Identify which cell holds the provided text, then report its (x, y) central coordinate. 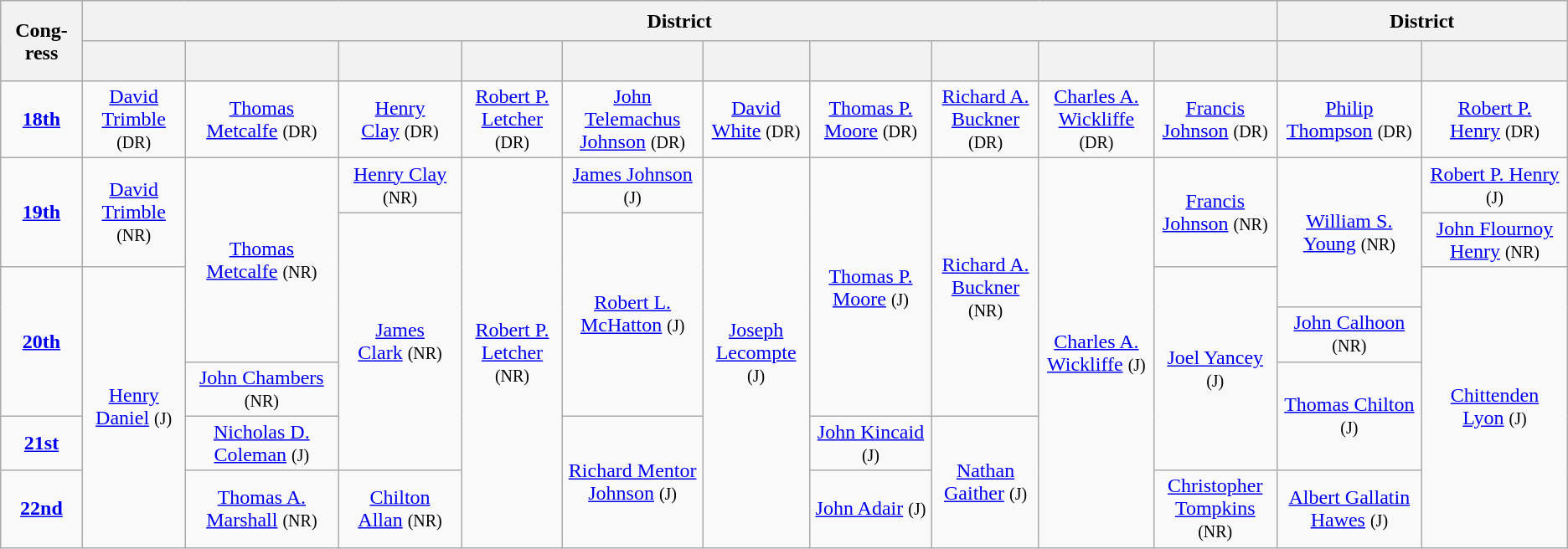
John Adair (J) (870, 509)
DavidTrimble (NR) (134, 213)
NathanGaither (J) (986, 482)
DavidTrimble (DR) (134, 120)
Joel Yancey (J) (1215, 368)
FrancisJohnson (DR) (1215, 120)
Thomas A.Marshall (NR) (261, 509)
FrancisJohnson (NR) (1215, 213)
ThomasMetcalfe (NR) (261, 259)
DavidWhite (DR) (756, 120)
Thomas Chilton (J) (1349, 416)
Thomas P.Moore (J) (870, 287)
HenryClay (DR) (400, 120)
John Chambers (NR) (261, 388)
Richard MentorJohnson (J) (632, 482)
Cong­ress (42, 41)
21st (42, 444)
John Calhoon (NR) (1349, 335)
Robert P.Letcher (DR) (513, 120)
19th (42, 213)
HenryDaniel (J) (134, 407)
ThomasMetcalfe (DR) (261, 120)
ChittendenLyon (J) (1495, 407)
Nicholas D.Coleman (J) (261, 444)
18th (42, 120)
Charles A.Wickliffe (J) (1096, 353)
Robert P.Letcher (NR) (513, 353)
Charles A.Wickliffe (DR) (1096, 120)
20th (42, 341)
Henry Clay (NR) (400, 186)
Robert P.Henry (DR) (1495, 120)
Thomas P.Moore (DR) (870, 120)
PhilipThompson (DR) (1349, 120)
William S.Young (NR) (1349, 233)
John TelemachusJohnson (DR) (632, 120)
John Kincaid (J) (870, 444)
JosephLecompte (J) (756, 353)
Albert GallatinHawes (J) (1349, 509)
Robert L.McHatton (J) (632, 315)
Robert P. Henry (J) (1495, 186)
Richard A.Buckner (NR) (986, 287)
James Johnson (J) (632, 186)
John FlournoyHenry (NR) (1495, 239)
ChristopherTompkins (NR) (1215, 509)
22nd (42, 509)
Richard A.Buckner (DR) (986, 120)
JamesClark (NR) (400, 341)
ChiltonAllan (NR) (400, 509)
